Pinpoint the cell where the given text exists, returning its (X, Y) midpoint coordinate. 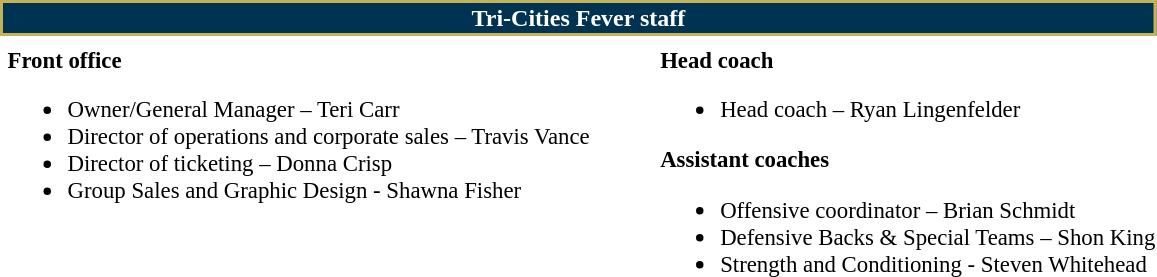
Tri-Cities Fever staff (578, 18)
